Locate the cell with the specified text and output its (X, Y) center coordinate. 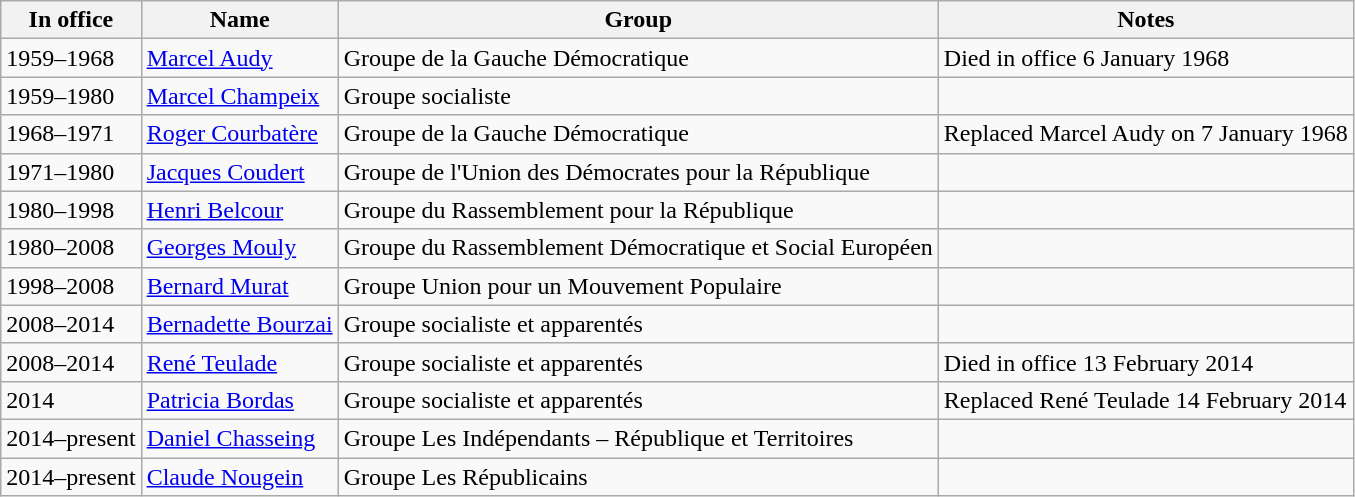
Groupe Les Indépendants – République et Territoires (638, 438)
Bernard Murat (240, 286)
Groupe Les Républicains (638, 477)
Jacques Coudert (240, 172)
Henri Belcour (240, 210)
1968–1971 (71, 134)
Bernadette Bourzai (240, 324)
Roger Courbatère (240, 134)
Groupe du Rassemblement pour la République (638, 210)
1980–1998 (71, 210)
Marcel Audy (240, 58)
Groupe de l'Union des Démocrates pour la République (638, 172)
1959–1968 (71, 58)
Replaced Marcel Audy on 7 January 1968 (1146, 134)
Groupe Union pour un Mouvement Populaire (638, 286)
Group (638, 20)
Died in office 13 February 2014 (1146, 362)
Groupe socialiste (638, 96)
Georges Mouly (240, 248)
Name (240, 20)
Replaced René Teulade 14 February 2014 (1146, 400)
1980–2008 (71, 248)
Patricia Bordas (240, 400)
René Teulade (240, 362)
1959–1980 (71, 96)
1998–2008 (71, 286)
Marcel Champeix (240, 96)
1971–1980 (71, 172)
Groupe du Rassemblement Démocratique et Social Européen (638, 248)
Claude Nougein (240, 477)
Notes (1146, 20)
In office (71, 20)
Daniel Chasseing (240, 438)
Died in office 6 January 1968 (1146, 58)
2014 (71, 400)
